Detect which cell encompasses the target text, then output its (X, Y) center coordinate. 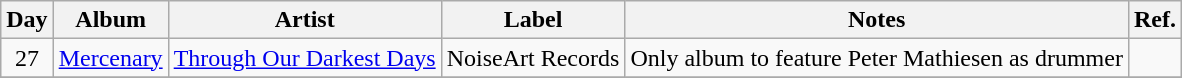
Artist (304, 20)
Day (27, 20)
27 (27, 58)
Only album to feature Peter Mathiesen as drummer (877, 58)
Ref. (1154, 20)
Album (110, 20)
NoiseArt Records (533, 58)
Notes (877, 20)
Through Our Darkest Days (304, 58)
Mercenary (110, 58)
Label (533, 20)
